Detect which cell encompasses the target text, then output its (X, Y) center coordinate. 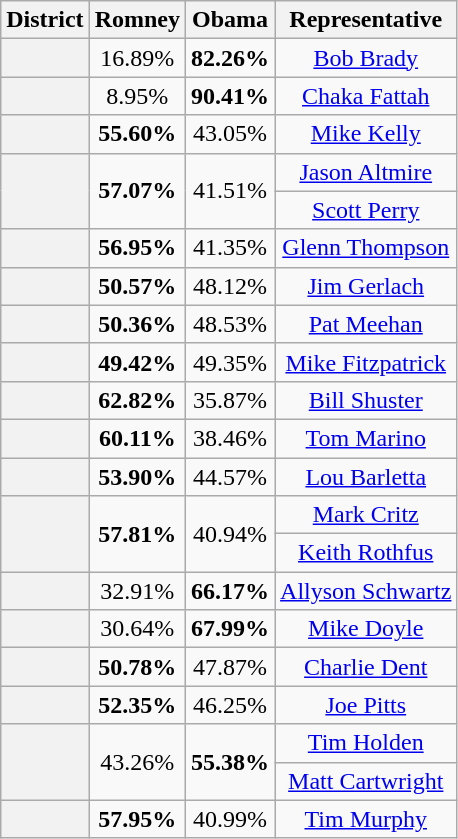
43.26% (137, 762)
41.51% (230, 191)
32.91% (137, 591)
Tom Marino (366, 438)
Tim Murphy (366, 819)
Tim Holden (366, 743)
Charlie Dent (366, 667)
Lou Barletta (366, 477)
Chaka Fattah (366, 96)
Representative (366, 20)
55.38% (230, 762)
57.07% (137, 191)
Mark Critz (366, 515)
41.35% (230, 248)
50.36% (137, 324)
82.26% (230, 58)
Mike Fitzpatrick (366, 362)
40.94% (230, 534)
55.60% (137, 134)
16.89% (137, 58)
62.82% (137, 400)
56.95% (137, 248)
Matt Cartwright (366, 781)
90.41% (230, 96)
67.99% (230, 629)
Obama (230, 20)
48.53% (230, 324)
District (45, 20)
Joe Pitts (366, 705)
Bill Shuster (366, 400)
40.99% (230, 819)
46.25% (230, 705)
8.95% (137, 96)
Glenn Thompson (366, 248)
57.95% (137, 819)
60.11% (137, 438)
Romney (137, 20)
57.81% (137, 534)
30.64% (137, 629)
Jason Altmire (366, 172)
50.78% (137, 667)
Pat Meehan (366, 324)
49.42% (137, 362)
66.17% (230, 591)
35.87% (230, 400)
53.90% (137, 477)
43.05% (230, 134)
Mike Kelly (366, 134)
49.35% (230, 362)
Allyson Schwartz (366, 591)
Bob Brady (366, 58)
52.35% (137, 705)
38.46% (230, 438)
50.57% (137, 286)
48.12% (230, 286)
Jim Gerlach (366, 286)
47.87% (230, 667)
Keith Rothfus (366, 553)
Scott Perry (366, 210)
44.57% (230, 477)
Mike Doyle (366, 629)
